From the cell containing the given text, extract its center point as (X, Y) coordinate. 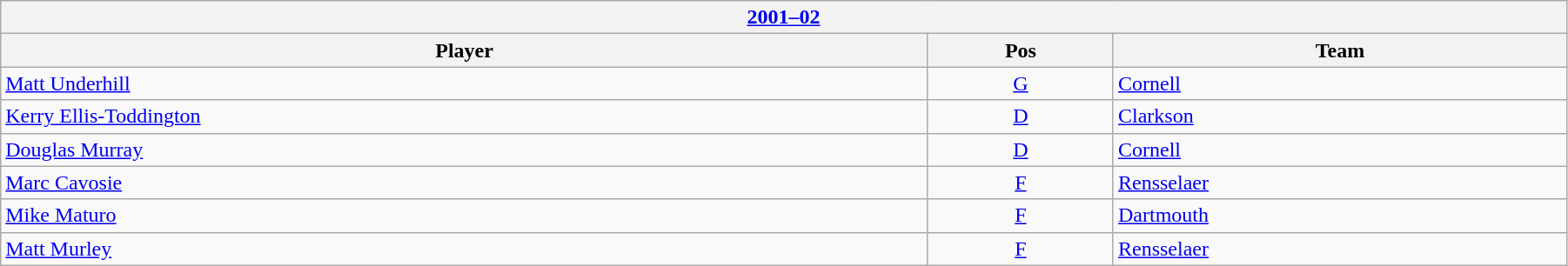
Matt Murley (465, 249)
Player (465, 50)
Marc Cavosie (465, 183)
Kerry Ellis-Toddington (465, 116)
Dartmouth (1340, 216)
Mike Maturo (465, 216)
G (1020, 83)
Pos (1020, 50)
Clarkson (1340, 116)
Matt Underhill (465, 83)
Team (1340, 50)
2001–02 (784, 17)
Douglas Murray (465, 150)
